For the text-containing cell, return its midpoint in [X, Y] coordinate format. 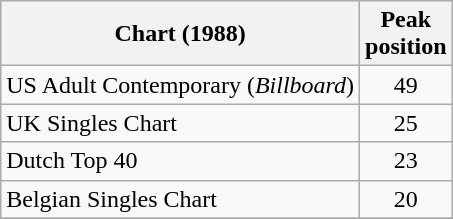
Dutch Top 40 [180, 161]
23 [406, 161]
Peakposition [406, 34]
US Adult Contemporary (Billboard) [180, 85]
Chart (1988) [180, 34]
20 [406, 199]
UK Singles Chart [180, 123]
Belgian Singles Chart [180, 199]
25 [406, 123]
49 [406, 85]
